Pinpoint the cell where the given text exists, returning its (x, y) midpoint coordinate. 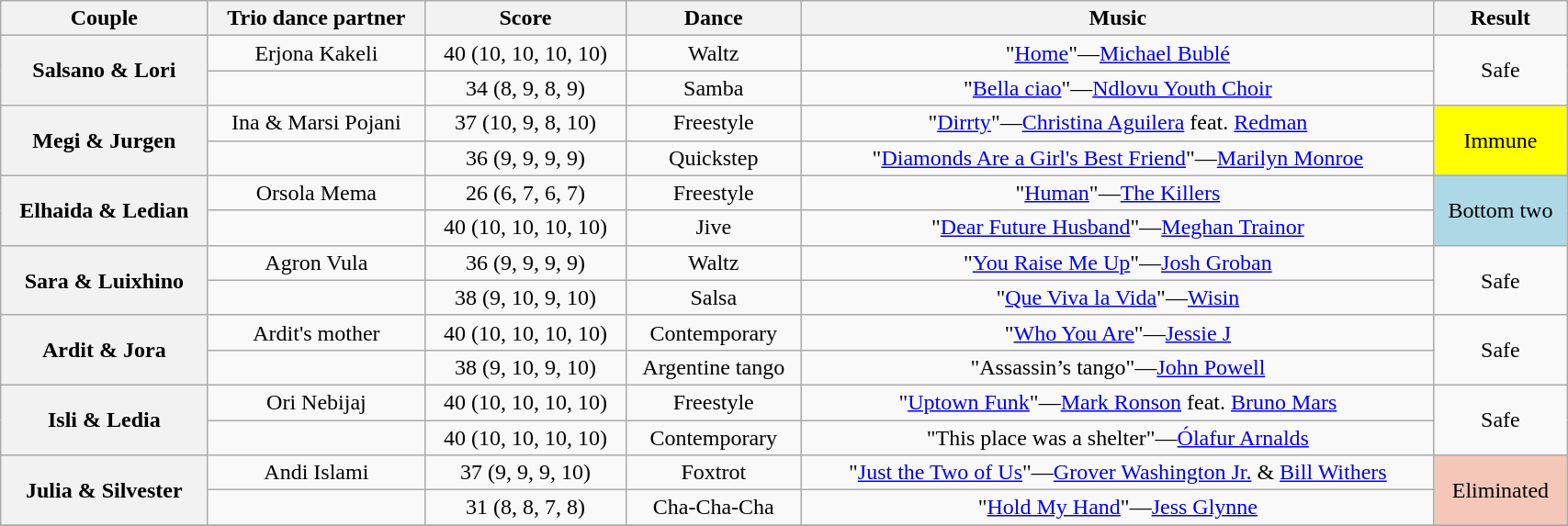
Salsano & Lori (105, 71)
"Human"—The Killers (1117, 193)
"Hold My Hand"—Jess Glynne (1117, 508)
Music (1117, 18)
"Just the Two of Us"—Grover Washington Jr. & Bill Withers (1117, 473)
37 (10, 9, 8, 10) (525, 123)
Megi & Jurgen (105, 140)
"Dirrty"—Christina Aguilera feat. Redman (1117, 123)
Result (1500, 18)
Foxtrot (713, 473)
26 (6, 7, 6, 7) (525, 193)
Dance (713, 18)
Sara & Luixhino (105, 280)
Score (525, 18)
Bottom two (1500, 210)
37 (9, 9, 9, 10) (525, 473)
Elhaida & Ledian (105, 210)
Trio dance partner (316, 18)
"Que Viva la Vida"—Wisin (1117, 297)
"Who You Are"—Jessie J (1117, 332)
Argentine tango (713, 367)
Quickstep (713, 158)
Erjona Kakeli (316, 53)
Samba (713, 88)
Cha-Cha-Cha (713, 508)
31 (8, 8, 7, 8) (525, 508)
Agron Vula (316, 263)
"Uptown Funk"—Mark Ronson feat. Bruno Mars (1117, 402)
"Bella ciao"—Ndlovu Youth Choir (1117, 88)
34 (8, 9, 8, 9) (525, 88)
Julia & Silvester (105, 490)
"Diamonds Are a Girl's Best Friend"—Marilyn Monroe (1117, 158)
Andi Islami (316, 473)
Ina & Marsi Pojani (316, 123)
Eliminated (1500, 490)
"Assassin’s tango"—John Powell (1117, 367)
Ardit's mother (316, 332)
"Dear Future Husband"—Meghan Trainor (1117, 228)
Ori Nebijaj (316, 402)
Immune (1500, 140)
Orsola Mema (316, 193)
"Home"—Michael Bublé (1117, 53)
Jive (713, 228)
Couple (105, 18)
"You Raise Me Up"—Josh Groban (1117, 263)
"This place was a shelter"—Ólafur Arnalds (1117, 438)
Salsa (713, 297)
Ardit & Jora (105, 350)
Isli & Ledia (105, 420)
